Return the (X, Y) coordinate for the center point of the cell that contains the specified text.  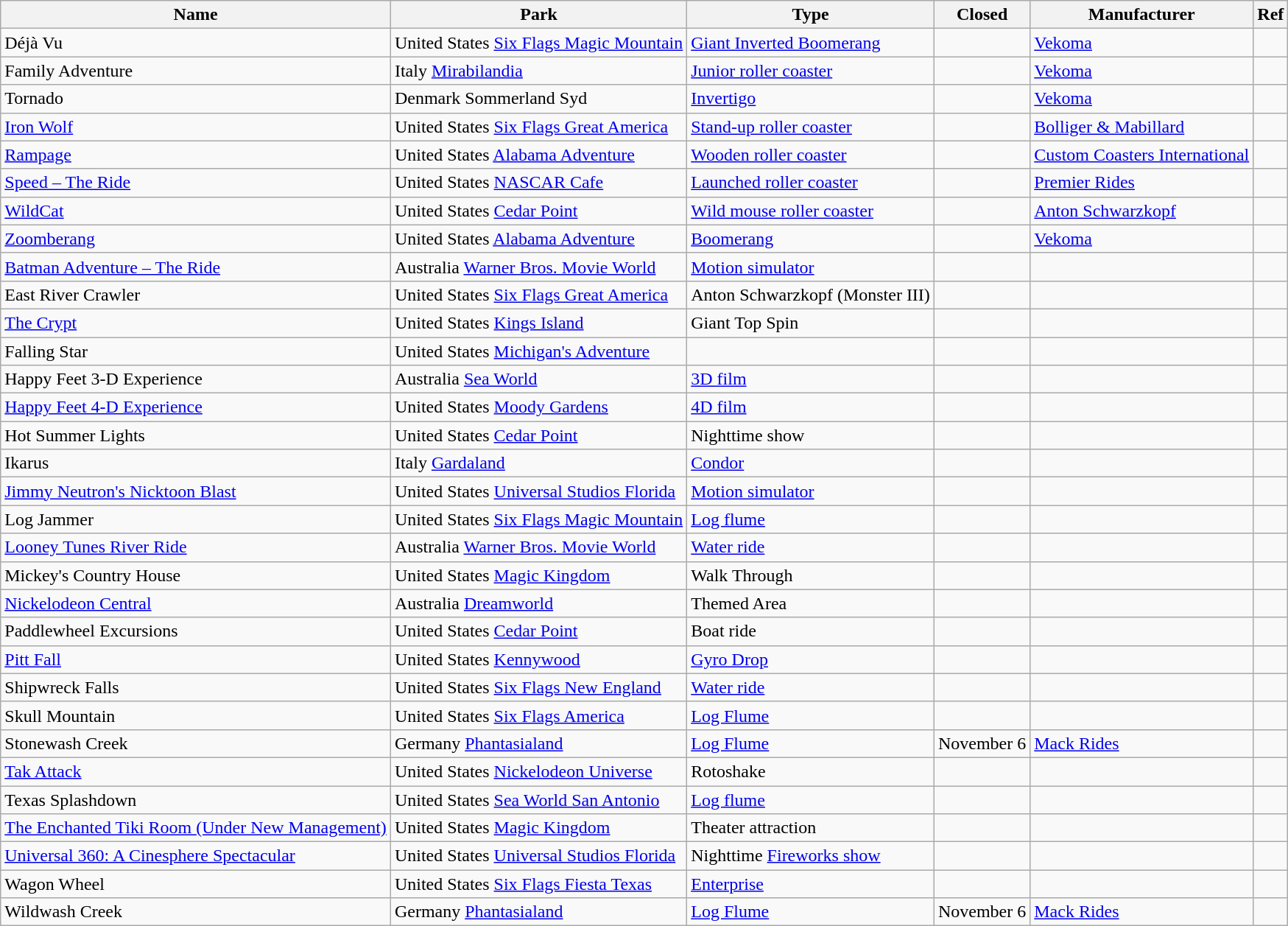
The Crypt (196, 323)
Walk Through (811, 575)
Déjà Vu (196, 43)
Australia Dreamworld (538, 603)
Italy Mirabilandia (538, 71)
Manufacturer (1141, 15)
Invertigo (811, 99)
Italy Gardaland (538, 463)
Mickey's Country House (196, 575)
United States Kings Island (538, 323)
United States Michigan's Adventure (538, 351)
3D film (811, 379)
4D film (811, 407)
Tornado (196, 99)
Type (811, 15)
Jimmy Neutron's Nicktoon Blast (196, 491)
Falling Star (196, 351)
Junior roller coaster (811, 71)
Universal 360: A Cinesphere Spectacular (196, 856)
Looney Tunes River Ride (196, 547)
Boomerang (811, 239)
Launched roller coaster (811, 183)
Themed Area (811, 603)
Name (196, 15)
Nighttime Fireworks show (811, 856)
The Enchanted Tiki Room (Under New Management) (196, 828)
Happy Feet 4-D Experience (196, 407)
Theater attraction (811, 828)
Paddlewheel Excursions (196, 631)
Boat ride (811, 631)
Tak Attack (196, 771)
United States Six Flags New England (538, 687)
Nickelodeon Central (196, 603)
Ref (1271, 15)
Family Adventure (196, 71)
Batman Adventure – The Ride (196, 267)
Denmark Sommerland Syd (538, 99)
United States Nickelodeon Universe (538, 771)
Happy Feet 3-D Experience (196, 379)
Hot Summer Lights (196, 435)
Premier Rides (1141, 183)
Anton Schwarzkopf (Monster III) (811, 295)
United States Moody Gardens (538, 407)
Rampage (196, 155)
Iron Wolf (196, 127)
Wildwash Creek (196, 912)
Gyro Drop (811, 659)
United States Kennywood (538, 659)
United States Six Flags Fiesta Texas (538, 884)
United States NASCAR Cafe (538, 183)
Enterprise (811, 884)
Giant Top Spin (811, 323)
Giant Inverted Boomerang (811, 43)
Nighttime show (811, 435)
Texas Splashdown (196, 799)
East River Crawler (196, 295)
Pitt Fall (196, 659)
Skull Mountain (196, 715)
Park (538, 15)
United States Sea World San Antonio (538, 799)
Bolliger & Mabillard (1141, 127)
Rotoshake (811, 771)
Wild mouse roller coaster (811, 211)
Stand-up roller coaster (811, 127)
Anton Schwarzkopf (1141, 211)
Wagon Wheel (196, 884)
United States Six Flags America (538, 715)
Log Jammer (196, 519)
Wooden roller coaster (811, 155)
Custom Coasters International (1141, 155)
Australia Sea World (538, 379)
Condor (811, 463)
Closed (982, 15)
Shipwreck Falls (196, 687)
Ikarus (196, 463)
Stonewash Creek (196, 743)
Zoomberang (196, 239)
Speed – The Ride (196, 183)
WildCat (196, 211)
